Scan for the cell matching the given text and deliver its (x, y) coordinate at center. 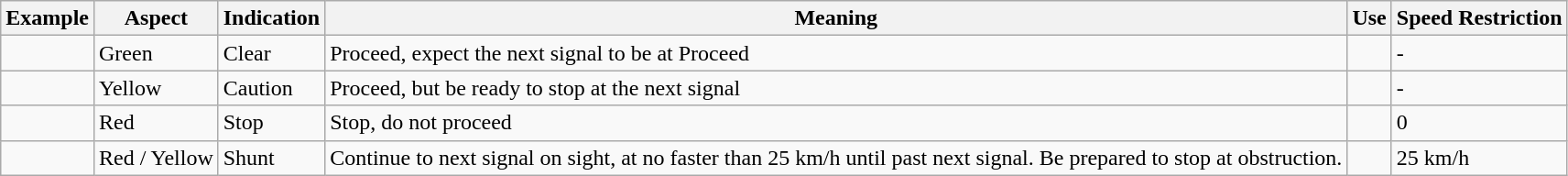
Caution (271, 88)
Aspect (156, 18)
Yellow (156, 88)
Red / Yellow (156, 158)
Stop (271, 123)
Proceed, but be ready to stop at the next signal (836, 88)
Use (1369, 18)
Proceed, expect the next signal to be at Proceed (836, 53)
Shunt (271, 158)
25 km/h (1479, 158)
Example (48, 18)
Red (156, 123)
Speed Restriction (1479, 18)
Stop, do not proceed (836, 123)
Clear (271, 53)
Continue to next signal on sight, at no faster than 25 km/h until past next signal. Be prepared to stop at obstruction. (836, 158)
Green (156, 53)
0 (1479, 123)
Indication (271, 18)
Meaning (836, 18)
